Capture the cell that displays the provided text and extract its [x, y] central coordinate. 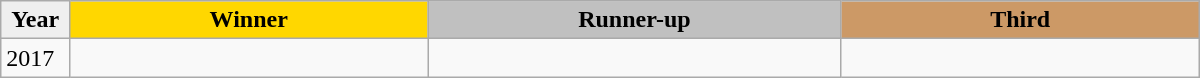
Winner [249, 20]
2017 [36, 58]
Year [36, 20]
Runner-up [634, 20]
Third [1020, 20]
